Search for the cell housing the specified text and yield its (X, Y) center coordinate. 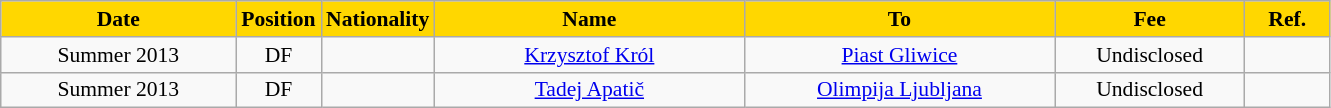
Position (278, 19)
Tadej Apatič (589, 90)
Fee (1150, 19)
Date (118, 19)
Ref. (1288, 19)
Name (589, 19)
Olimpija Ljubljana (899, 90)
To (899, 19)
Piast Gliwice (899, 55)
Krzysztof Król (589, 55)
Nationality (378, 19)
